Extract the [X, Y] coordinate from the center of the cell holding the provided text.  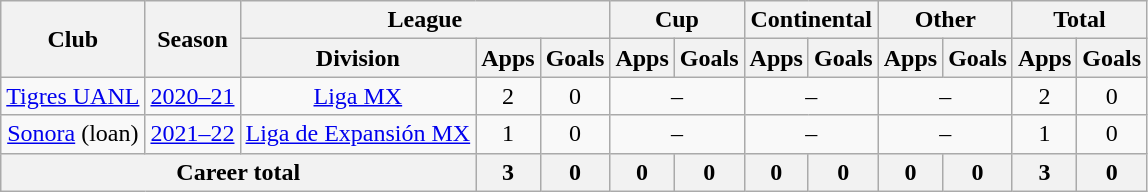
Other [945, 20]
Liga MX [358, 96]
2020–21 [192, 96]
Liga de Expansión MX [358, 134]
Tigres UANL [73, 96]
Career total [238, 172]
Sonora (loan) [73, 134]
2021–22 [192, 134]
Season [192, 39]
Cup [677, 20]
Division [358, 58]
Continental [811, 20]
Club [73, 39]
Total [1079, 20]
League [425, 20]
